Return the (x, y) coordinate for the center point of the cell that contains the specified text.  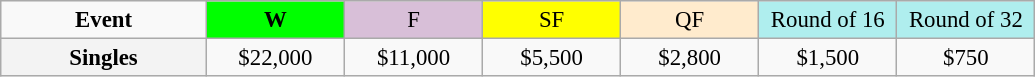
W (275, 20)
$2,800 (690, 58)
QF (690, 20)
Singles (104, 58)
$750 (966, 58)
$5,500 (552, 58)
Round of 32 (966, 20)
F (413, 20)
$11,000 (413, 58)
$1,500 (828, 58)
Event (104, 20)
Round of 16 (828, 20)
$22,000 (275, 58)
SF (552, 20)
